Scan for the cell matching the given text and deliver its [x, y] coordinate at center. 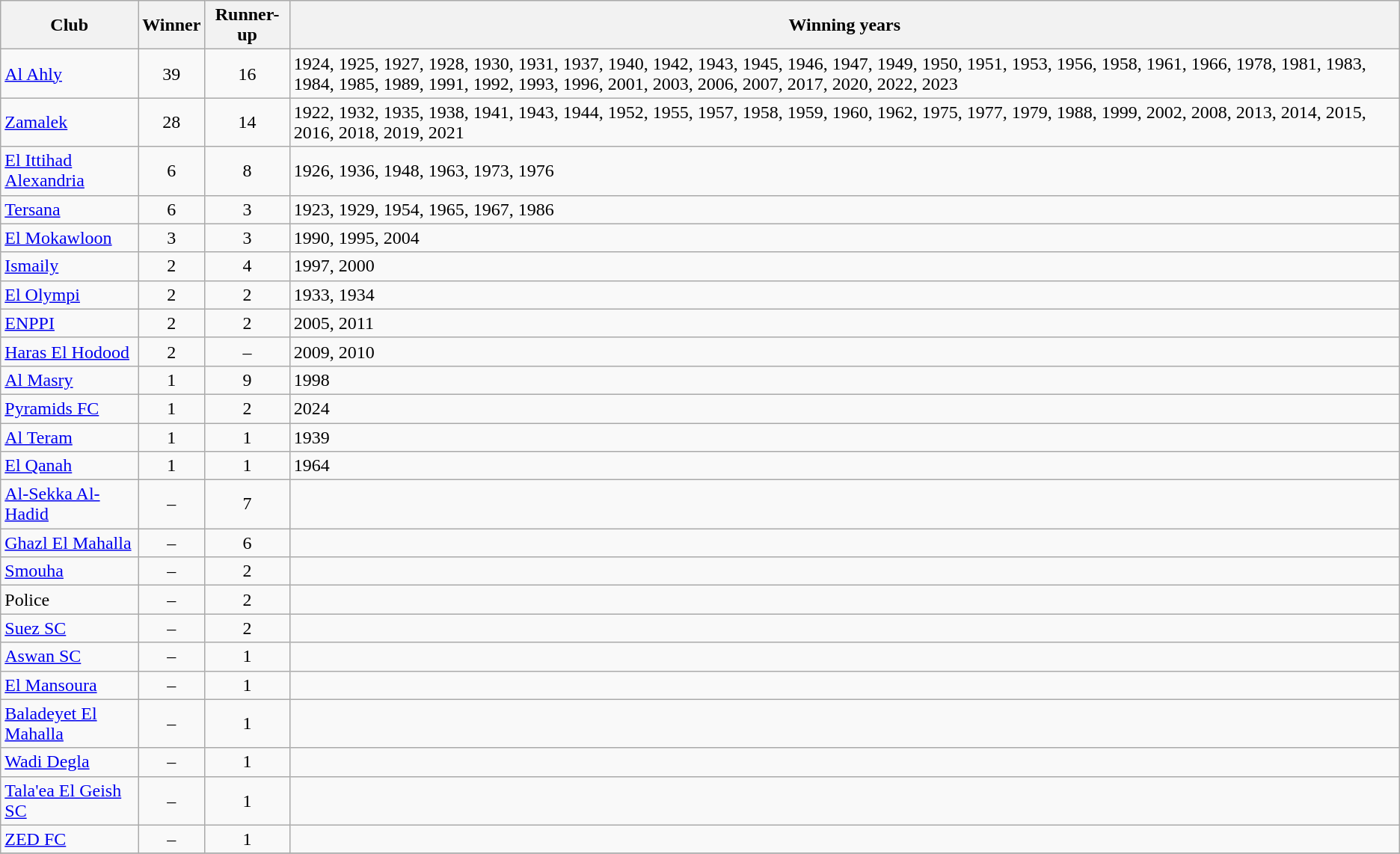
1939 [844, 437]
28 [172, 123]
Smouha [70, 571]
Ghazl El Mahalla [70, 543]
2009, 2010 [844, 351]
8 [247, 171]
Tala'ea El Geish SC [70, 800]
1923, 1929, 1954, 1965, 1967, 1986 [844, 209]
Police [70, 600]
Runner-up [247, 25]
1964 [844, 466]
Wadi Degla [70, 762]
ENPPI [70, 323]
9 [247, 380]
16 [247, 73]
El Qanah [70, 466]
Haras El Hodood [70, 351]
Ismaily [70, 266]
Al Masry [70, 380]
Suez SC [70, 628]
1997, 2000 [844, 266]
1990, 1995, 2004 [844, 238]
Al Teram [70, 437]
Pyramids FC [70, 408]
2024 [844, 408]
7 [247, 504]
4 [247, 266]
Tersana [70, 209]
1926, 1936, 1948, 1963, 1973, 1976 [844, 171]
El Olympi [70, 295]
Baladeyet El Mahalla [70, 724]
El Ittihad Alexandria [70, 171]
Al Ahly [70, 73]
Winner [172, 25]
1933, 1934 [844, 295]
Club [70, 25]
El Mokawloon [70, 238]
2005, 2011 [844, 323]
ZED FC [70, 839]
Al-Sekka Al-Hadid [70, 504]
Aswan SC [70, 657]
Zamalek [70, 123]
Winning years [844, 25]
El Mansoura [70, 685]
39 [172, 73]
14 [247, 123]
1998 [844, 380]
